Output the [X, Y] coordinate of the center of the cell containing the given text.  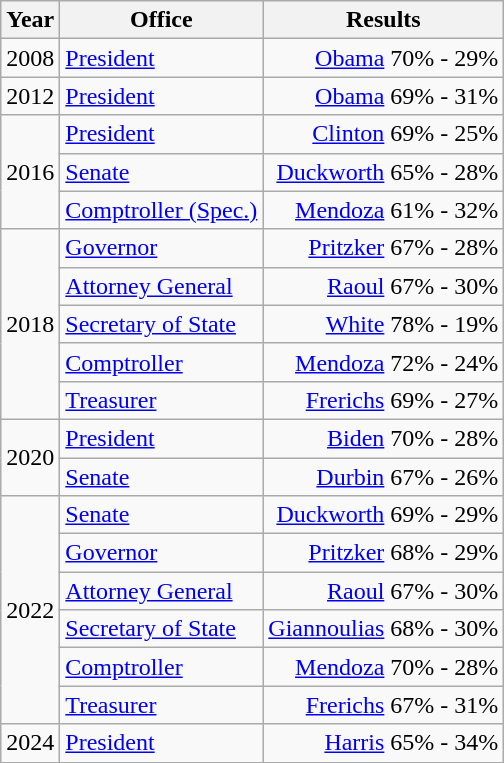
Results [384, 20]
Obama 70% - 29% [384, 58]
Pritzker 68% - 29% [384, 553]
Comptroller (Spec.) [162, 210]
2024 [30, 743]
Mendoza 61% - 32% [384, 210]
Duckworth 69% - 29% [384, 515]
Biden 70% - 28% [384, 438]
Frerichs 67% - 31% [384, 705]
2008 [30, 58]
2020 [30, 457]
Mendoza 72% - 24% [384, 362]
Harris 65% - 34% [384, 743]
Year [30, 20]
2012 [30, 96]
White 78% - 19% [384, 324]
Clinton 69% - 25% [384, 134]
Office [162, 20]
Pritzker 67% - 28% [384, 248]
Obama 69% - 31% [384, 96]
Giannoulias 68% - 30% [384, 629]
2016 [30, 172]
2022 [30, 610]
Frerichs 69% - 27% [384, 400]
Duckworth 65% - 28% [384, 172]
Mendoza 70% - 28% [384, 667]
Durbin 67% - 26% [384, 477]
2018 [30, 324]
